Determine the [x, y] coordinate at the center of the cell enclosing the given text.  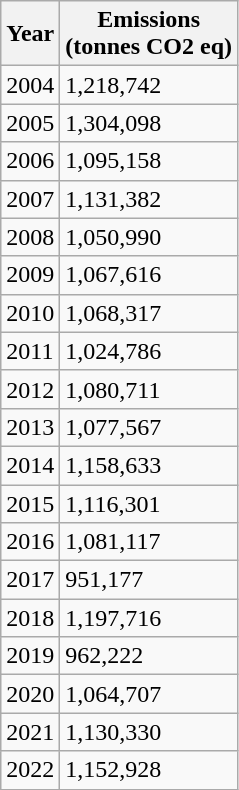
1,116,301 [149, 503]
1,158,633 [149, 465]
Emissions(tonnes CO2 eq) [149, 34]
1,081,117 [149, 542]
2007 [30, 199]
2010 [30, 313]
2022 [30, 770]
1,068,317 [149, 313]
951,177 [149, 580]
1,067,616 [149, 275]
2014 [30, 465]
1,131,382 [149, 199]
2019 [30, 656]
2004 [30, 85]
1,077,567 [149, 427]
1,095,158 [149, 161]
2005 [30, 123]
1,152,928 [149, 770]
2021 [30, 732]
1,080,711 [149, 389]
1,064,707 [149, 694]
1,304,098 [149, 123]
2018 [30, 618]
1,024,786 [149, 351]
2016 [30, 542]
2008 [30, 237]
2015 [30, 503]
1,050,990 [149, 237]
Year [30, 34]
1,197,716 [149, 618]
2013 [30, 427]
2009 [30, 275]
2017 [30, 580]
2012 [30, 389]
2006 [30, 161]
1,218,742 [149, 85]
2020 [30, 694]
962,222 [149, 656]
2011 [30, 351]
1,130,330 [149, 732]
